For the text-containing cell, return its midpoint in (X, Y) coordinate format. 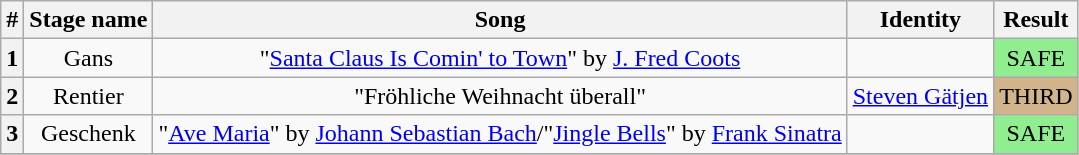
Gans (88, 58)
"Ave Maria" by Johann Sebastian Bach/"Jingle Bells" by Frank Sinatra (500, 134)
# (12, 20)
Result (1036, 20)
1 (12, 58)
Rentier (88, 96)
Steven Gätjen (920, 96)
"Santa Claus Is Comin' to Town" by J. Fred Coots (500, 58)
2 (12, 96)
3 (12, 134)
THIRD (1036, 96)
Song (500, 20)
Geschenk (88, 134)
Identity (920, 20)
"Fröhliche Weihnacht überall" (500, 96)
Stage name (88, 20)
